Pinpoint the cell where the given text exists, returning its (X, Y) midpoint coordinate. 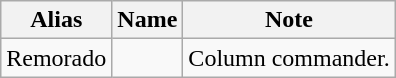
Remorado (56, 58)
Alias (56, 20)
Note (289, 20)
Column commander. (289, 58)
Name (148, 20)
